Output the (x, y) coordinate of the center of the cell containing the given text.  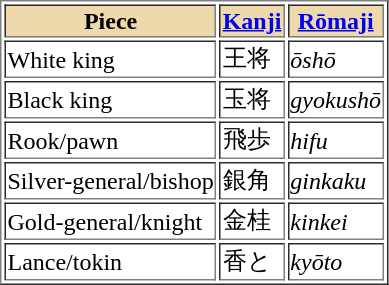
kinkei (336, 221)
ōshō (336, 59)
White king (110, 59)
金桂 (252, 221)
Rōmaji (336, 20)
香と (252, 262)
Gold-general/knight (110, 221)
飛歩 (252, 141)
kyōto (336, 262)
Rook/pawn (110, 141)
Silver-general/bishop (110, 181)
Piece (110, 20)
Lance/tokin (110, 262)
gyokushō (336, 100)
王将 (252, 59)
玉将 (252, 100)
銀角 (252, 181)
hifu (336, 141)
ginkaku (336, 181)
Kanji (252, 20)
Black king (110, 100)
